Capture the cell that displays the provided text and extract its (X, Y) central coordinate. 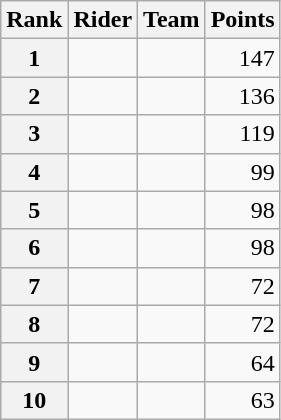
3 (34, 134)
64 (242, 362)
119 (242, 134)
Points (242, 20)
2 (34, 96)
7 (34, 286)
Rider (103, 20)
99 (242, 172)
4 (34, 172)
1 (34, 58)
6 (34, 248)
5 (34, 210)
9 (34, 362)
147 (242, 58)
10 (34, 400)
63 (242, 400)
Rank (34, 20)
8 (34, 324)
Team (172, 20)
136 (242, 96)
